Locate the cell with the specified text and output its [x, y] center coordinate. 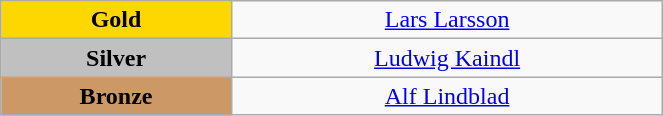
Alf Lindblad [446, 96]
Bronze [116, 96]
Ludwig Kaindl [446, 58]
Gold [116, 20]
Silver [116, 58]
Lars Larsson [446, 20]
